Output the (x, y) coordinate of the center of the cell containing the given text.  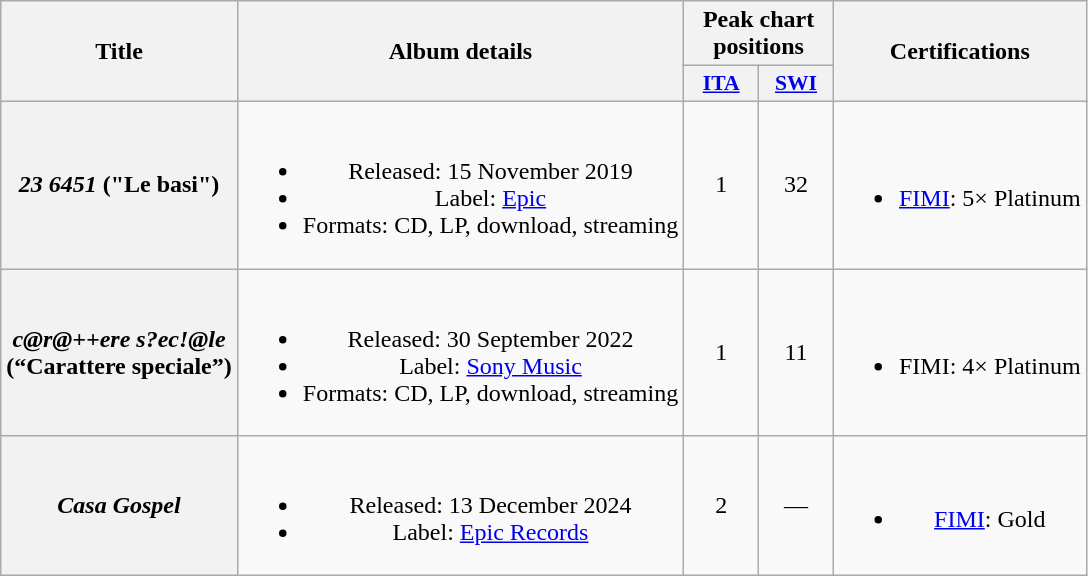
Released: 13 December 2024Label: Epic Records (460, 506)
Casa Gospel (120, 506)
Released: 15 November 2019Label: EpicFormats: CD, LP, download, streaming (460, 184)
FIMI: 4× Platinum (960, 352)
11 (796, 352)
Peak chart positions (759, 34)
FIMI: 5× Platinum (960, 184)
Title (120, 52)
2 (722, 506)
c@r@++ere s?ec!@le(“Carattere speciale”) (120, 352)
— (796, 506)
ITA (722, 84)
FIMI: Gold (960, 506)
32 (796, 184)
23 6451 ("Le basi") (120, 184)
Album details (460, 52)
SWI (796, 84)
Certifications (960, 52)
Released: 30 September 2022Label: Sony MusicFormats: CD, LP, download, streaming (460, 352)
